Determine the [x, y] coordinate at the center of the cell enclosing the given text.  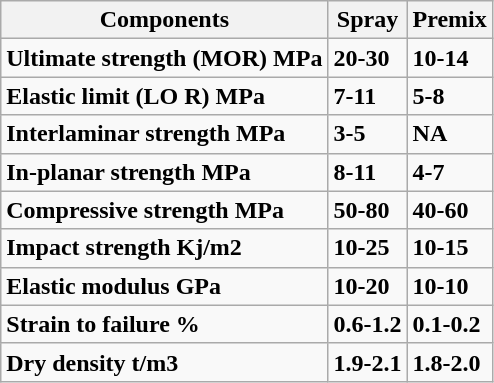
3-5 [368, 134]
10-20 [368, 286]
NA [450, 134]
7-11 [368, 96]
0.1-0.2 [450, 324]
10-25 [368, 248]
Ultimate strength (MOR) MPa [164, 58]
40-60 [450, 210]
Premix [450, 20]
10-10 [450, 286]
Interlaminar strength MPa [164, 134]
20-30 [368, 58]
Elastic limit (LO R) MPa [164, 96]
Dry density t/m3 [164, 362]
10-14 [450, 58]
5-8 [450, 96]
4-7 [450, 172]
10-15 [450, 248]
1.9-2.1 [368, 362]
1.8-2.0 [450, 362]
50-80 [368, 210]
Impact strength Kj/m2 [164, 248]
8-11 [368, 172]
0.6-1.2 [368, 324]
Spray [368, 20]
Compressive strength MPa [164, 210]
Components [164, 20]
Strain to failure % [164, 324]
Elastic modulus GPa [164, 286]
In-planar strength MPa [164, 172]
